Extract the (X, Y) coordinate from the center of the cell holding the provided text.  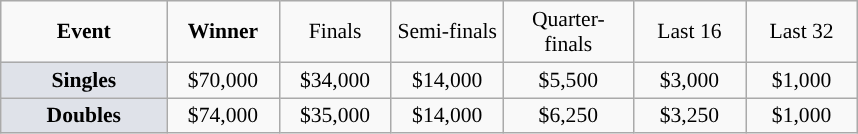
$3,000 (689, 80)
$34,000 (335, 80)
$74,000 (223, 116)
Event (84, 32)
$6,250 (568, 116)
$3,250 (689, 116)
Doubles (84, 116)
Winner (223, 32)
Quarter-finals (568, 32)
Finals (335, 32)
Last 32 (802, 32)
Semi-finals (447, 32)
Singles (84, 80)
$70,000 (223, 80)
$35,000 (335, 116)
Last 16 (689, 32)
$5,500 (568, 80)
